Scan for the cell matching the given text and deliver its (X, Y) coordinate at center. 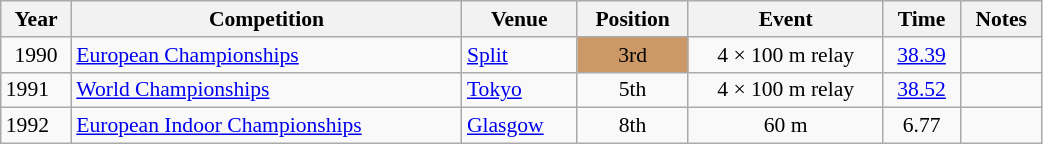
Year (36, 19)
World Championships (266, 90)
Venue (520, 19)
6.77 (922, 126)
5th (633, 90)
Notes (1001, 19)
Split (520, 55)
60 m (785, 126)
1991 (36, 90)
Glasgow (520, 126)
Event (785, 19)
8th (633, 126)
1992 (36, 126)
38.39 (922, 55)
European Championships (266, 55)
1990 (36, 55)
Time (922, 19)
38.52 (922, 90)
European Indoor Championships (266, 126)
Position (633, 19)
Tokyo (520, 90)
3rd (633, 55)
Competition (266, 19)
